Output the (X, Y) coordinate of the center of the cell containing the given text.  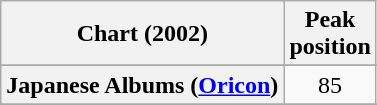
Peakposition (330, 34)
Chart (2002) (142, 34)
85 (330, 85)
Japanese Albums (Oricon) (142, 85)
